Pinpoint the cell where the given text exists, returning its (X, Y) midpoint coordinate. 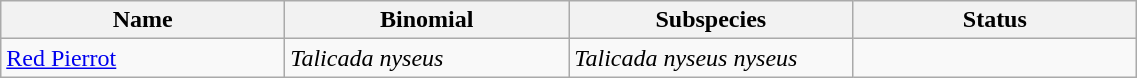
Talicada nyseus nyseus (711, 58)
Status (995, 20)
Name (143, 20)
Red Pierrot (143, 58)
Binomial (427, 20)
Talicada nyseus (427, 58)
Subspecies (711, 20)
